Extract the [X, Y] coordinate from the center of the cell holding the provided text.  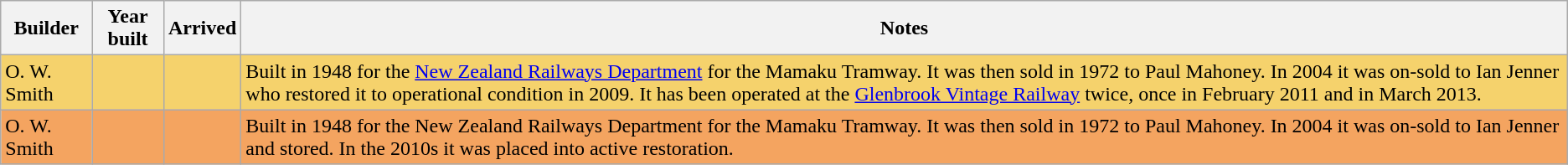
Builder [47, 28]
Year built [128, 28]
Notes [905, 28]
Arrived [202, 28]
